Provide the (x, y) coordinate of the cell's center where the given text is located.  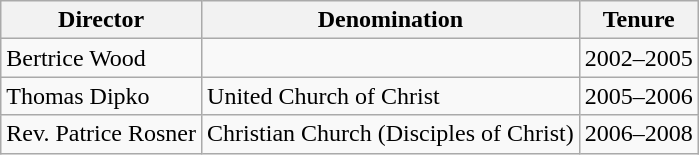
Christian Church (Disciples of Christ) (391, 134)
Bertrice Wood (102, 58)
Denomination (391, 20)
2002–2005 (638, 58)
2005–2006 (638, 96)
Tenure (638, 20)
Director (102, 20)
2006–2008 (638, 134)
Thomas Dipko (102, 96)
United Church of Christ (391, 96)
Rev. Patrice Rosner (102, 134)
